Find where the given text appears and provide that cell's center as (X, Y) coordinate. 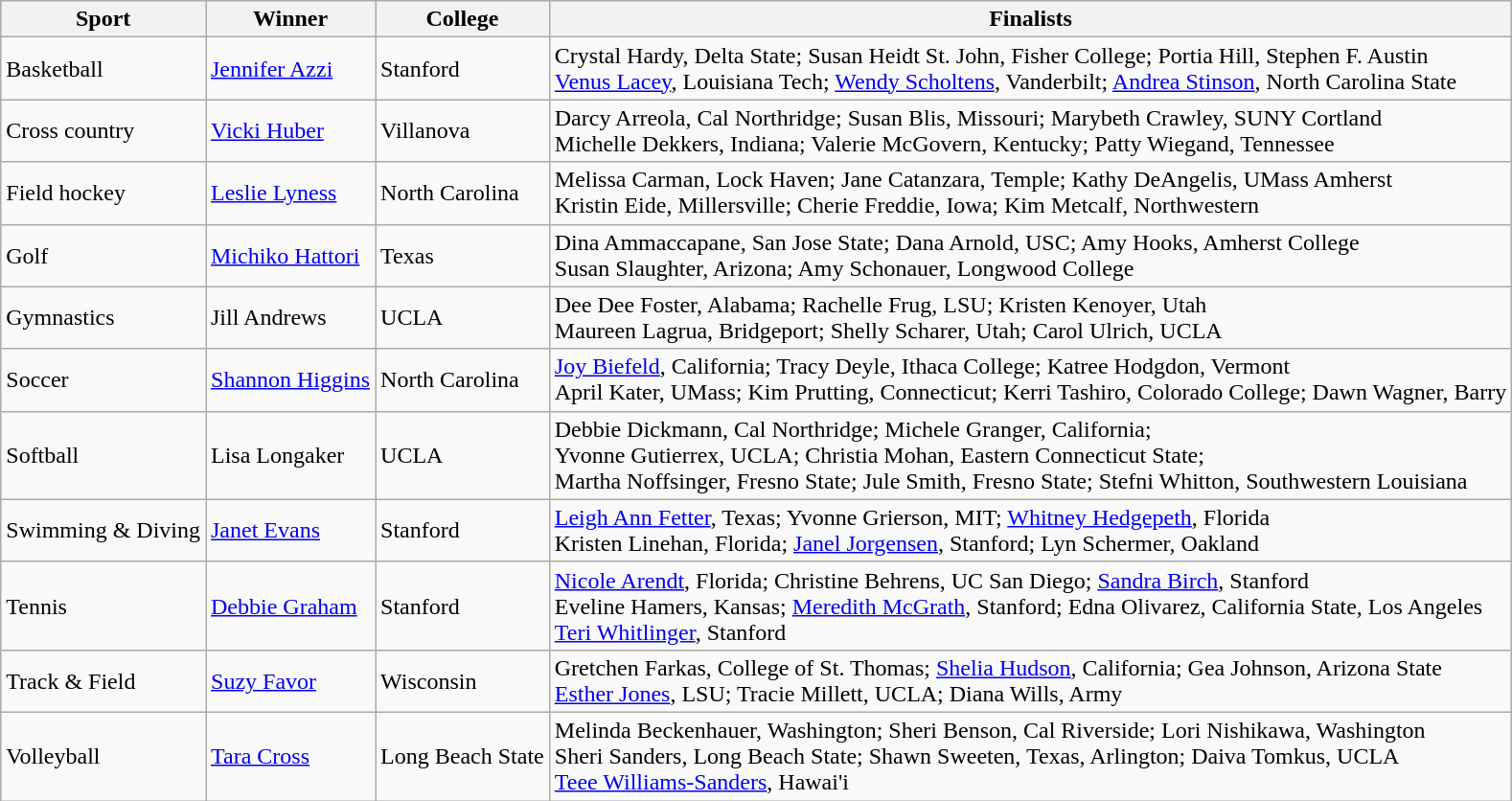
Leigh Ann Fetter, Texas; Yvonne Grierson, MIT; Whitney Hedgepeth, FloridaKristen Linehan, Florida; Janel Jorgensen, Stanford; Lyn Schermer, Oakland (1030, 531)
Cross country (103, 130)
Sport (103, 19)
Dee Dee Foster, Alabama; Rachelle Frug, LSU; Kristen Kenoyer, UtahMaureen Lagrua, Bridgeport; Shelly Scharer, Utah; Carol Ulrich, UCLA (1030, 318)
Lisa Longaker (289, 455)
Gymnastics (103, 318)
College (463, 19)
Track & Field (103, 680)
Jennifer Azzi (289, 69)
Villanova (463, 130)
Suzy Favor (289, 680)
Janet Evans (289, 531)
Finalists (1030, 19)
Soccer (103, 379)
Leslie Lyness (289, 194)
Wisconsin (463, 680)
Field hockey (103, 194)
Tara Cross (289, 756)
Softball (103, 455)
Golf (103, 255)
Dina Ammaccapane, San Jose State; Dana Arnold, USC; Amy Hooks, Amherst CollegeSusan Slaughter, Arizona; Amy Schonauer, Longwood College (1030, 255)
Volleyball (103, 756)
Winner (289, 19)
Michiko Hattori (289, 255)
Swimming & Diving (103, 531)
Basketball (103, 69)
Tennis (103, 606)
Vicki Huber (289, 130)
Debbie Graham (289, 606)
Jill Andrews (289, 318)
Shannon Higgins (289, 379)
Long Beach State (463, 756)
Texas (463, 255)
